Return (x, y) of the center of cell containing provided text 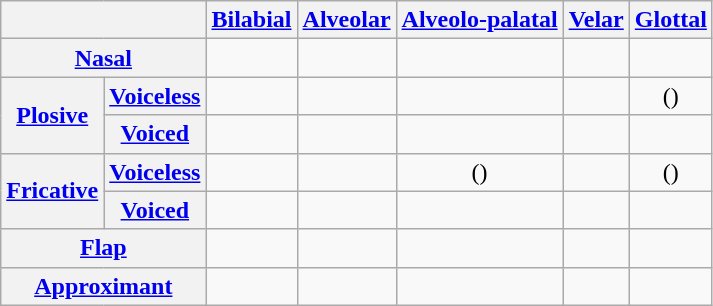
Velar (596, 20)
Alveolar (346, 20)
Plosive (52, 115)
Glottal (670, 20)
Alveolo-palatal (480, 20)
Fricative (52, 191)
Approximant (104, 286)
Bilabial (252, 20)
Nasal (104, 58)
Flap (104, 248)
